Identify which cell holds the provided text, then report its [x, y] central coordinate. 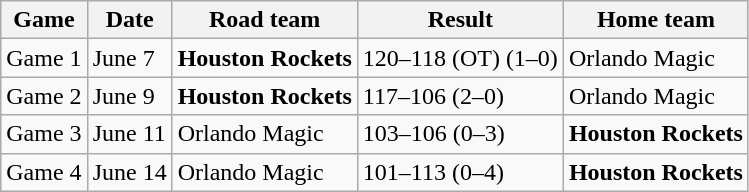
Game 4 [44, 172]
Game 1 [44, 58]
120–118 (OT) (1–0) [460, 58]
117–106 (2–0) [460, 96]
June 14 [130, 172]
101–113 (0–4) [460, 172]
Road team [264, 20]
Game [44, 20]
June 9 [130, 96]
Game 3 [44, 134]
Result [460, 20]
June 7 [130, 58]
Date [130, 20]
Game 2 [44, 96]
Home team [656, 20]
103–106 (0–3) [460, 134]
June 11 [130, 134]
